Capture the cell that displays the provided text and extract its [x, y] central coordinate. 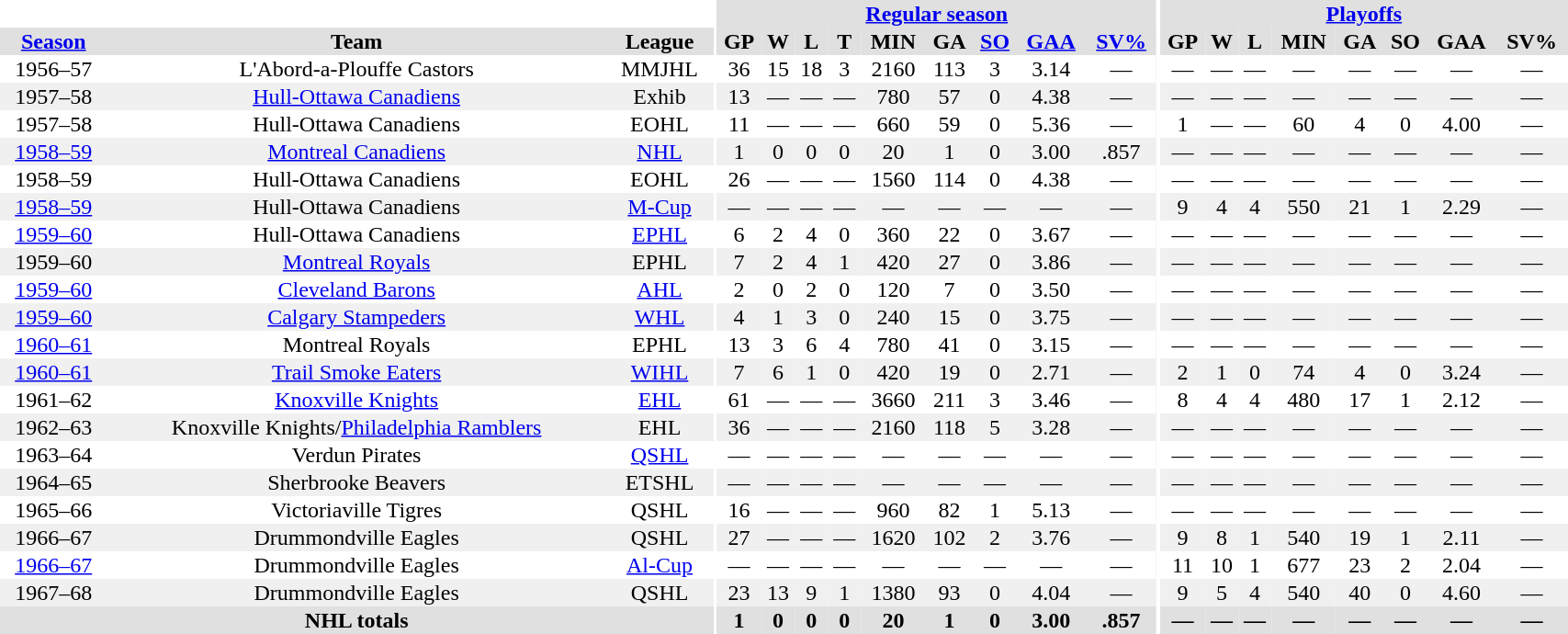
2.04 [1461, 565]
2.29 [1461, 207]
Regular season [937, 14]
3.24 [1461, 372]
1620 [893, 538]
93 [949, 593]
Cleveland Barons [356, 289]
240 [893, 317]
WHL [660, 317]
Verdun Pirates [356, 455]
59 [949, 124]
4.00 [1461, 124]
2.12 [1461, 400]
114 [949, 179]
61 [739, 400]
22 [949, 234]
550 [1303, 207]
NHL totals [356, 620]
3.76 [1051, 538]
2.11 [1461, 538]
ETSHL [660, 482]
5.36 [1051, 124]
Calgary Stampeders [356, 317]
Exhib [660, 96]
10 [1222, 565]
26 [739, 179]
5.13 [1051, 510]
3.46 [1051, 400]
120 [893, 289]
40 [1359, 593]
Season [53, 41]
1961–62 [53, 400]
18 [811, 69]
480 [1303, 400]
Victoriaville Tigres [356, 510]
AHL [660, 289]
960 [893, 510]
Montreal Canadiens [356, 152]
677 [1303, 565]
3.50 [1051, 289]
3.86 [1051, 262]
60 [1303, 124]
3.75 [1051, 317]
113 [949, 69]
57 [949, 96]
102 [949, 538]
118 [949, 427]
1965–66 [53, 510]
Knoxville Knights/Philadelphia Ramblers [356, 427]
360 [893, 234]
3.14 [1051, 69]
3.67 [1051, 234]
NHL [660, 152]
16 [739, 510]
74 [1303, 372]
Trail Smoke Eaters [356, 372]
Al-Cup [660, 565]
1963–64 [53, 455]
M-Cup [660, 207]
WIHL [660, 372]
4.04 [1051, 593]
3.28 [1051, 427]
3.15 [1051, 345]
League [660, 41]
1956–57 [53, 69]
T [844, 41]
1560 [893, 179]
Sherbrooke Beavers [356, 482]
660 [893, 124]
Playoffs [1363, 14]
2.71 [1051, 372]
MMJHL [660, 69]
21 [1359, 207]
3660 [893, 400]
17 [1359, 400]
1967–68 [53, 593]
1964–65 [53, 482]
41 [949, 345]
4.60 [1461, 593]
211 [949, 400]
82 [949, 510]
1380 [893, 593]
L'Abord-a-Plouffe Castors [356, 69]
Knoxville Knights [356, 400]
Team [356, 41]
1962–63 [53, 427]
